Pinpoint the cell where the given text exists, returning its (X, Y) midpoint coordinate. 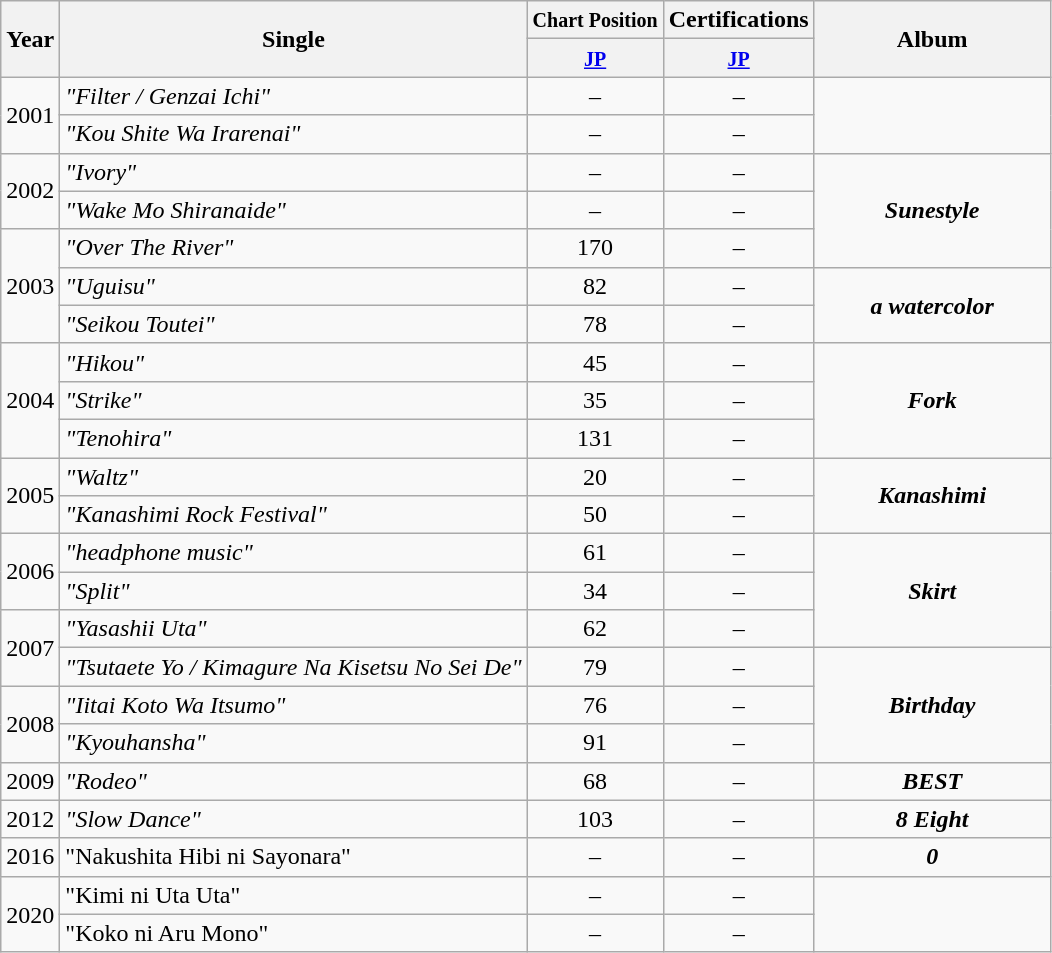
2004 (30, 400)
"Slow Dance" (294, 819)
2006 (30, 572)
8 Eight (932, 819)
Birthday (932, 705)
50 (595, 515)
Kanashimi (932, 496)
35 (595, 400)
"Kanashimi Rock Festival" (294, 515)
Skirt (932, 591)
"Filter / Genzai Ichi" (294, 96)
2002 (30, 191)
"headphone music" (294, 553)
"Strike" (294, 400)
76 (595, 705)
2001 (30, 115)
"Tenohira" (294, 438)
"Rodeo" (294, 781)
2012 (30, 819)
"Seikou Toutei" (294, 324)
20 (595, 477)
79 (595, 667)
2020 (30, 914)
62 (595, 629)
91 (595, 743)
"Waltz" (294, 477)
45 (595, 362)
"Koko ni Aru Mono" (294, 933)
2003 (30, 286)
BEST (932, 781)
2005 (30, 496)
"Iitai Koto Wa Itsumo" (294, 705)
78 (595, 324)
Album (932, 39)
Certifications (738, 20)
Single (294, 39)
"Wake Mo Shiranaide" (294, 210)
103 (595, 819)
2009 (30, 781)
170 (595, 248)
68 (595, 781)
a watercolor (932, 305)
2008 (30, 724)
Chart Position (595, 20)
"Split" (294, 591)
2007 (30, 648)
34 (595, 591)
Sunestyle (932, 210)
"Yasashii Uta" (294, 629)
61 (595, 553)
"Over The River" (294, 248)
2016 (30, 857)
0 (932, 857)
"Uguisu" (294, 286)
"Nakushita Hibi ni Sayonara" (294, 857)
"Tsutaete Yo / Kimagure Na Kisetsu No Sei De" (294, 667)
"Hikou" (294, 362)
"Kimi ni Uta Uta" (294, 895)
131 (595, 438)
"Ivory" (294, 172)
Year (30, 39)
82 (595, 286)
"Kou Shite Wa Irarenai" (294, 134)
Fork (932, 400)
"Kyouhansha" (294, 743)
